From the cell containing the given text, extract its center point as (X, Y) coordinate. 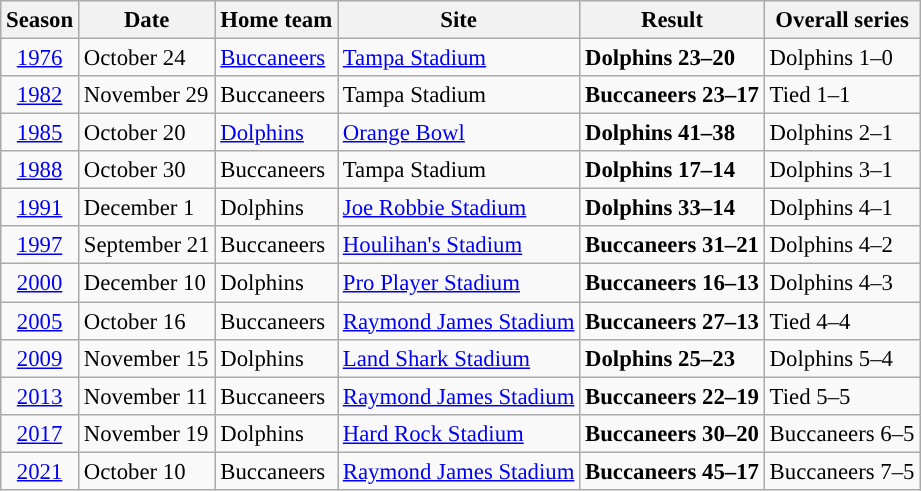
October 20 (146, 133)
Buccaneers 7–5 (842, 471)
Dolphins 41–38 (672, 133)
October 24 (146, 58)
2009 (40, 358)
Overall series (842, 20)
1997 (40, 245)
Dolphins 4–1 (842, 208)
2000 (40, 283)
Buccaneers 27–13 (672, 321)
Buccaneers 31–21 (672, 245)
November 19 (146, 433)
Houlihan's Stadium (459, 245)
November 29 (146, 95)
Tied 1–1 (842, 95)
1976 (40, 58)
Dolphins 4–2 (842, 245)
Land Shark Stadium (459, 358)
Tied 4–4 (842, 321)
1982 (40, 95)
November 11 (146, 396)
1988 (40, 170)
Buccaneers 23–17 (672, 95)
2017 (40, 433)
Orange Bowl (459, 133)
Dolphins 4–3 (842, 283)
1985 (40, 133)
December 1 (146, 208)
Dolphins 23–20 (672, 58)
Dolphins 1–0 (842, 58)
October 16 (146, 321)
November 15 (146, 358)
2013 (40, 396)
Buccaneers 22–19 (672, 396)
Buccaneers 6–5 (842, 433)
Dolphins 2–1 (842, 133)
Joe Robbie Stadium (459, 208)
2005 (40, 321)
Date (146, 20)
October 30 (146, 170)
Buccaneers 30–20 (672, 433)
Site (459, 20)
Hard Rock Stadium (459, 433)
1991 (40, 208)
Home team (276, 20)
Dolphins 17–14 (672, 170)
September 21 (146, 245)
Buccaneers 45–17 (672, 471)
2021 (40, 471)
Season (40, 20)
Buccaneers 16–13 (672, 283)
Dolphins 33–14 (672, 208)
Pro Player Stadium (459, 283)
December 10 (146, 283)
October 10 (146, 471)
Dolphins 5–4 (842, 358)
Dolphins 3–1 (842, 170)
Dolphins 25–23 (672, 358)
Tied 5–5 (842, 396)
Result (672, 20)
